Detect which cell encompasses the target text, then output its (x, y) center coordinate. 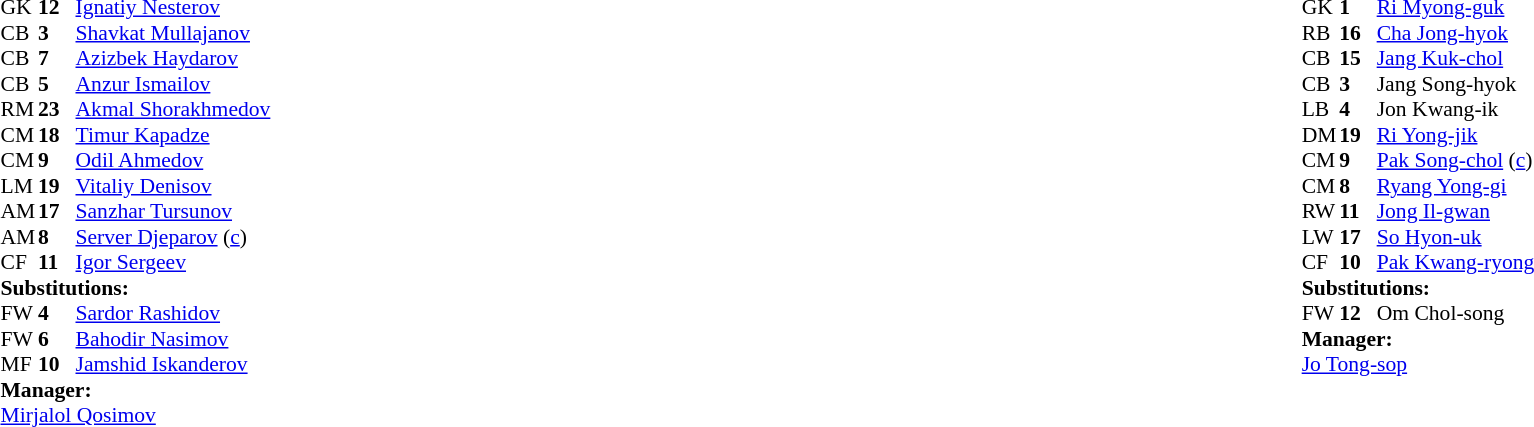
Igor Sergeev (174, 263)
18 (57, 135)
7 (57, 59)
Jamshid Iskanderov (174, 365)
Server Djeparov (c) (174, 237)
12 (1358, 313)
RM (19, 109)
5 (57, 84)
MF (19, 365)
Manager: (135, 390)
Vitaliy Denisov (174, 186)
Timur Kapadze (174, 135)
Sardor Rashidov (174, 313)
RB (1321, 33)
Substitutions: (135, 288)
Shavkat Mullajanov (174, 33)
16 (1358, 33)
Sanzhar Tursunov (174, 211)
6 (57, 339)
Akmal Shorakhmedov (174, 109)
LW (1321, 237)
Azizbek Haydarov (174, 59)
15 (1358, 59)
DM (1321, 135)
Anzur Ismailov (174, 84)
Odil Ahmedov (174, 161)
Bahodir Nasimov (174, 339)
RW (1321, 211)
LB (1321, 109)
LM (19, 186)
23 (57, 109)
